From the cell containing the given text, extract its center point as (X, Y) coordinate. 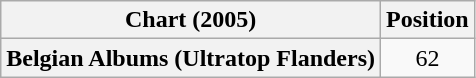
Belgian Albums (Ultratop Flanders) (191, 58)
Position (428, 20)
Chart (2005) (191, 20)
62 (428, 58)
